Provide the [X, Y] coordinate of the cell's center where the given text is located.  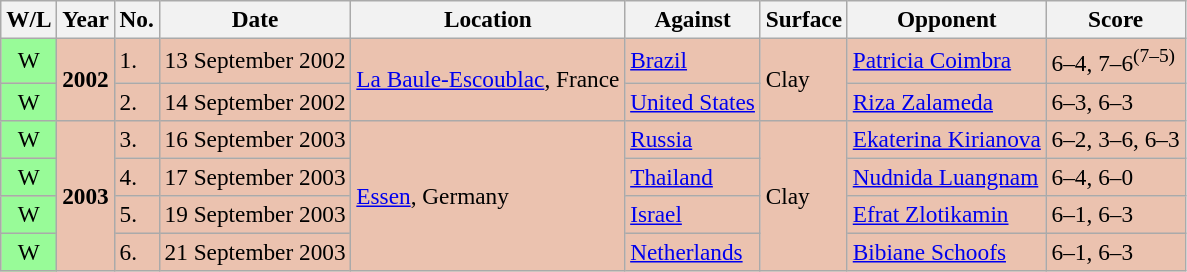
Nudnida Luangnam [946, 177]
Essen, Germany [488, 196]
Bibiane Schoofs [946, 252]
2003 [86, 196]
21 September 2003 [255, 252]
Patricia Coimbra [946, 60]
3. [136, 139]
16 September 2003 [255, 139]
14 September 2002 [255, 101]
6–2, 3–6, 6–3 [1116, 139]
Efrat Zlotikamin [946, 214]
17 September 2003 [255, 177]
1. [136, 60]
6–4, 6–0 [1116, 177]
Israel [693, 214]
19 September 2003 [255, 214]
6. [136, 252]
Riza Zalameda [946, 101]
Ekaterina Kirianova [946, 139]
No. [136, 19]
Location [488, 19]
Date [255, 19]
13 September 2002 [255, 60]
6–3, 6–3 [1116, 101]
Year [86, 19]
W/L [29, 19]
6–4, 7–6(7–5) [1116, 60]
United States [693, 101]
Score [1116, 19]
Surface [804, 19]
2. [136, 101]
4. [136, 177]
5. [136, 214]
Opponent [946, 19]
La Baule-Escoublac, France [488, 79]
Brazil [693, 60]
2002 [86, 79]
Against [693, 19]
Thailand [693, 177]
Russia [693, 139]
Netherlands [693, 252]
